Search for the cell housing the specified text and yield its (x, y) center coordinate. 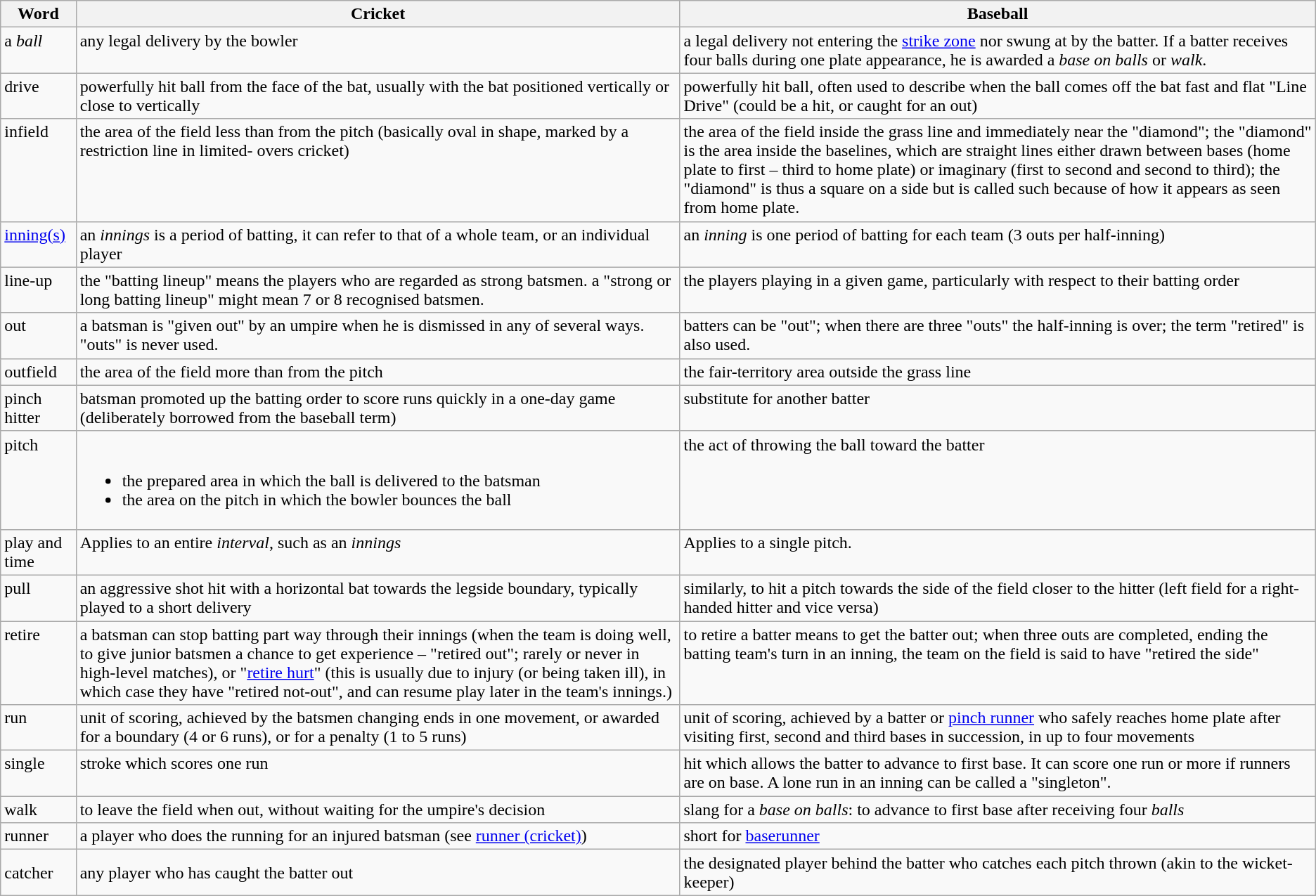
a player who does the running for an injured batsman (see runner (cricket)) (378, 836)
run (38, 728)
the act of throwing the ball toward the batter (998, 480)
the players playing in a given game, particularly with respect to their batting order (998, 290)
a ball (38, 51)
outfield (38, 372)
pull (38, 597)
the "batting lineup" means the players who are regarded as strong batsmen. a "strong or long batting lineup" might mean 7 or 8 recognised batsmen. (378, 290)
powerfully hit ball, often used to describe when the ball comes off the bat fast and flat "Line Drive" (could be a hit, or caught for an out) (998, 96)
unit of scoring, achieved by the batsmen changing ends in one movement, or awarded for a boundary (4 or 6 runs), or for a penalty (1 to 5 runs) (378, 728)
stroke which scores one run (378, 773)
inning(s) (38, 245)
pitch (38, 480)
the area of the field less than from the pitch (basically oval in shape, marked by a restriction line in limited- overs cricket) (378, 170)
out (38, 336)
retire (38, 663)
an innings is a period of batting, it can refer to that of a whole team, or an individual player (378, 245)
substitute for another batter (998, 408)
Baseball (998, 14)
line-up (38, 290)
catcher (38, 873)
batters can be "out"; when there are three "outs" the half-inning is over; the term "retired" is also used. (998, 336)
a batsman is "given out" by an umpire when he is dismissed in any of several ways. "outs" is never used. (378, 336)
runner (38, 836)
the designated player behind the batter who catches each pitch thrown (akin to the wicket-keeper) (998, 873)
infield (38, 170)
any legal delivery by the bowler (378, 51)
similarly, to hit a pitch towards the side of the field closer to the hitter (left field for a right-handed hitter and vice versa) (998, 597)
pinch hitter (38, 408)
single (38, 773)
slang for a base on balls: to advance to first base after receiving four balls (998, 810)
the area of the field more than from the pitch (378, 372)
powerfully hit ball from the face of the bat, usually with the bat positioned vertically or close to vertically (378, 96)
to leave the field when out, without waiting for the umpire's decision (378, 810)
walk (38, 810)
short for baserunner (998, 836)
any player who has caught the batter out (378, 873)
drive (38, 96)
Applies to an entire interval, such as an innings (378, 552)
batsman promoted up the batting order to score runs quickly in a one-day game (deliberately borrowed from the baseball term) (378, 408)
the fair-territory area outside the grass line (998, 372)
Applies to a single pitch. (998, 552)
an inning is one period of batting for each team (3 outs per half-inning) (998, 245)
play and time (38, 552)
Cricket (378, 14)
an aggressive shot hit with a horizontal bat towards the legside boundary, typically played to a short delivery (378, 597)
Word (38, 14)
the prepared area in which the ball is delivered to the batsmanthe area on the pitch in which the bowler bounces the ball (378, 480)
